Return the [x, y] coordinate for the center point of the cell that contains the specified text.  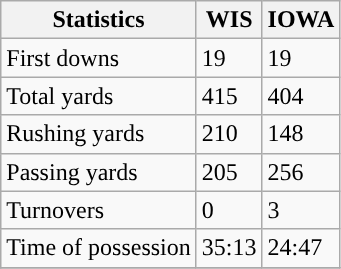
210 [229, 134]
Turnovers [99, 210]
WIS [229, 20]
Rushing yards [99, 134]
Statistics [99, 20]
Passing yards [99, 172]
IOWA [301, 20]
0 [229, 210]
Total yards [99, 96]
415 [229, 96]
35:13 [229, 248]
256 [301, 172]
24:47 [301, 248]
Time of possession [99, 248]
148 [301, 134]
3 [301, 210]
404 [301, 96]
First downs [99, 58]
205 [229, 172]
